Return the [x, y] coordinate for the center point of the cell that contains the specified text.  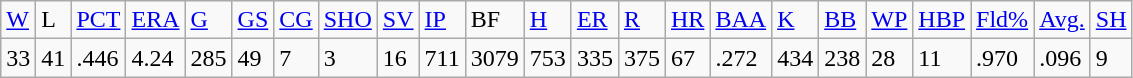
335 [594, 58]
CG [296, 20]
33 [18, 58]
ERA [156, 20]
9 [1111, 58]
H [548, 20]
BF [494, 20]
.096 [1062, 58]
285 [208, 58]
W [18, 20]
434 [796, 58]
3 [348, 58]
SH [1111, 20]
HR [687, 20]
3079 [494, 58]
G [208, 20]
IP [442, 20]
WP [890, 20]
L [54, 20]
238 [842, 58]
7 [296, 58]
375 [642, 58]
.446 [98, 58]
BB [842, 20]
16 [398, 58]
PCT [98, 20]
SV [398, 20]
ER [594, 20]
753 [548, 58]
.272 [741, 58]
Fld% [1002, 20]
41 [54, 58]
711 [442, 58]
4.24 [156, 58]
67 [687, 58]
BAA [741, 20]
SHO [348, 20]
K [796, 20]
28 [890, 58]
GS [253, 20]
HBP [942, 20]
.970 [1002, 58]
11 [942, 58]
R [642, 20]
Avg. [1062, 20]
49 [253, 58]
